Determine the (X, Y) coordinate at the center of the cell enclosing the given text.  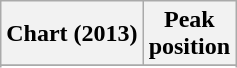
Chart (2013) (72, 34)
Peak position (189, 34)
